For the text-containing cell, return its midpoint in (X, Y) coordinate format. 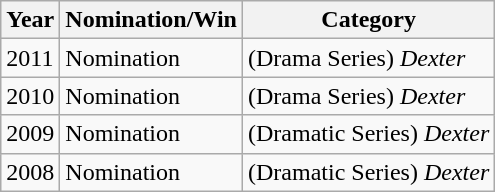
Nomination/Win (152, 20)
2010 (30, 96)
2011 (30, 58)
Year (30, 20)
2008 (30, 172)
Category (368, 20)
2009 (30, 134)
